Scan for the cell matching the given text and deliver its (X, Y) coordinate at center. 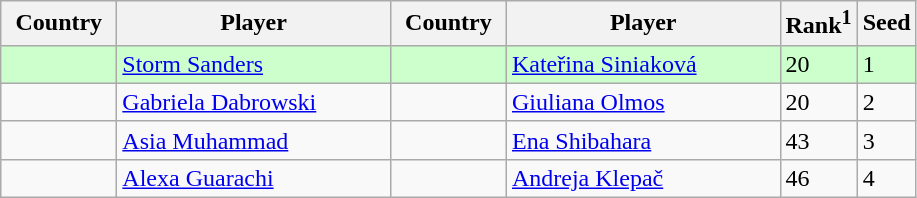
46 (818, 178)
Kateřina Siniaková (643, 64)
Asia Muhammad (254, 140)
3 (886, 140)
43 (818, 140)
Andreja Klepač (643, 178)
Ena Shibahara (643, 140)
Storm Sanders (254, 64)
Gabriela Dabrowski (254, 102)
1 (886, 64)
Seed (886, 24)
Giuliana Olmos (643, 102)
Alexa Guarachi (254, 178)
4 (886, 178)
2 (886, 102)
Rank1 (818, 24)
